Determine the (x, y) coordinate at the center of the cell enclosing the given text.  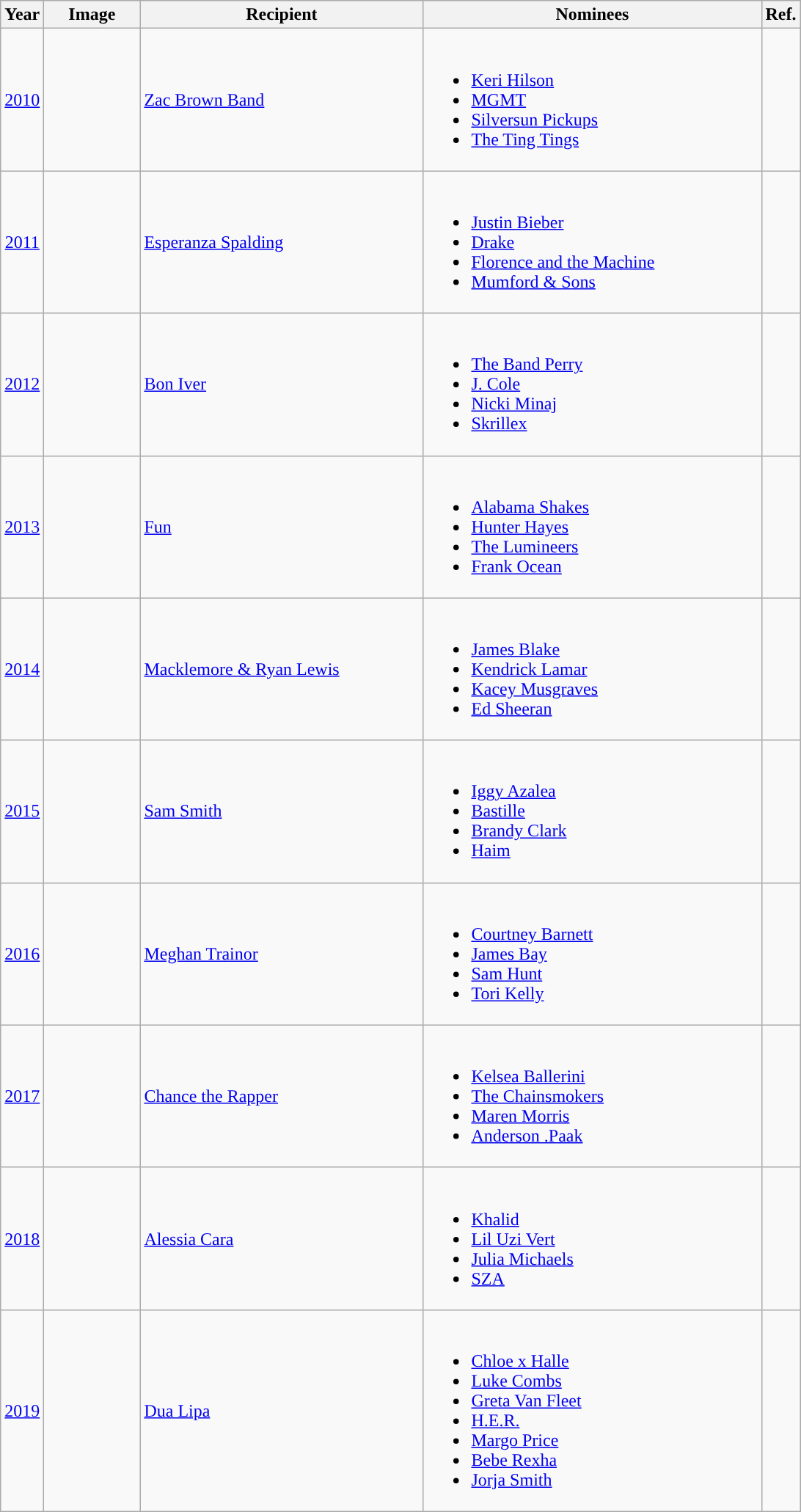
2014 (22, 669)
Dua Lipa (282, 1410)
2018 (22, 1238)
Keri HilsonMGMTSilversun PickupsThe Ting Tings (593, 100)
2012 (22, 384)
Fun (282, 527)
Ref. (780, 15)
2016 (22, 954)
Chloe x HalleLuke CombsGreta Van FleetH.E.R.Margo PriceBebe RexhaJorja Smith (593, 1410)
2013 (22, 527)
Image (92, 15)
Nominees (593, 15)
James BlakeKendrick LamarKacey MusgravesEd Sheeran (593, 669)
Justin BieberDrakeFlorence and the MachineMumford & Sons (593, 242)
Year (22, 15)
Bon Iver (282, 384)
Esperanza Spalding (282, 242)
2017 (22, 1096)
Meghan Trainor (282, 954)
Alessia Cara (282, 1238)
Zac Brown Band (282, 100)
2010 (22, 100)
Chance the Rapper (282, 1096)
2015 (22, 811)
Macklemore & Ryan Lewis (282, 669)
2011 (22, 242)
The Band PerryJ. ColeNicki MinajSkrillex (593, 384)
Kelsea BalleriniThe ChainsmokersMaren MorrisAnderson .Paak (593, 1096)
Sam Smith (282, 811)
Alabama ShakesHunter HayesThe LumineersFrank Ocean (593, 527)
Recipient (282, 15)
KhalidLil Uzi VertJulia MichaelsSZA (593, 1238)
Courtney BarnettJames BaySam HuntTori Kelly (593, 954)
2019 (22, 1410)
Iggy AzaleaBastilleBrandy ClarkHaim (593, 811)
